Output the [X, Y] coordinate of the center of the cell containing the given text.  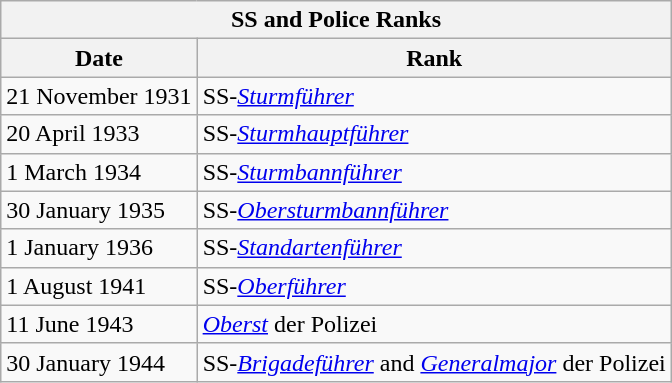
SS-Oberführer [434, 286]
Date [99, 58]
1 January 1936 [99, 248]
21 November 1931 [99, 96]
SS-Sturmführer [434, 96]
1 March 1934 [99, 172]
30 January 1944 [99, 362]
20 April 1933 [99, 134]
SS and Police Ranks [336, 20]
1 August 1941 [99, 286]
SS-Brigadeführer and Generalmajor der Polizei [434, 362]
11 June 1943 [99, 324]
SS-Obersturmbannführer [434, 210]
SS-Sturmbannführer [434, 172]
Rank [434, 58]
30 January 1935 [99, 210]
Oberst der Polizei [434, 324]
SS-Standartenführer [434, 248]
SS-Sturmhauptführer [434, 134]
